Return the (X, Y) coordinate for the center point of the cell that contains the specified text.  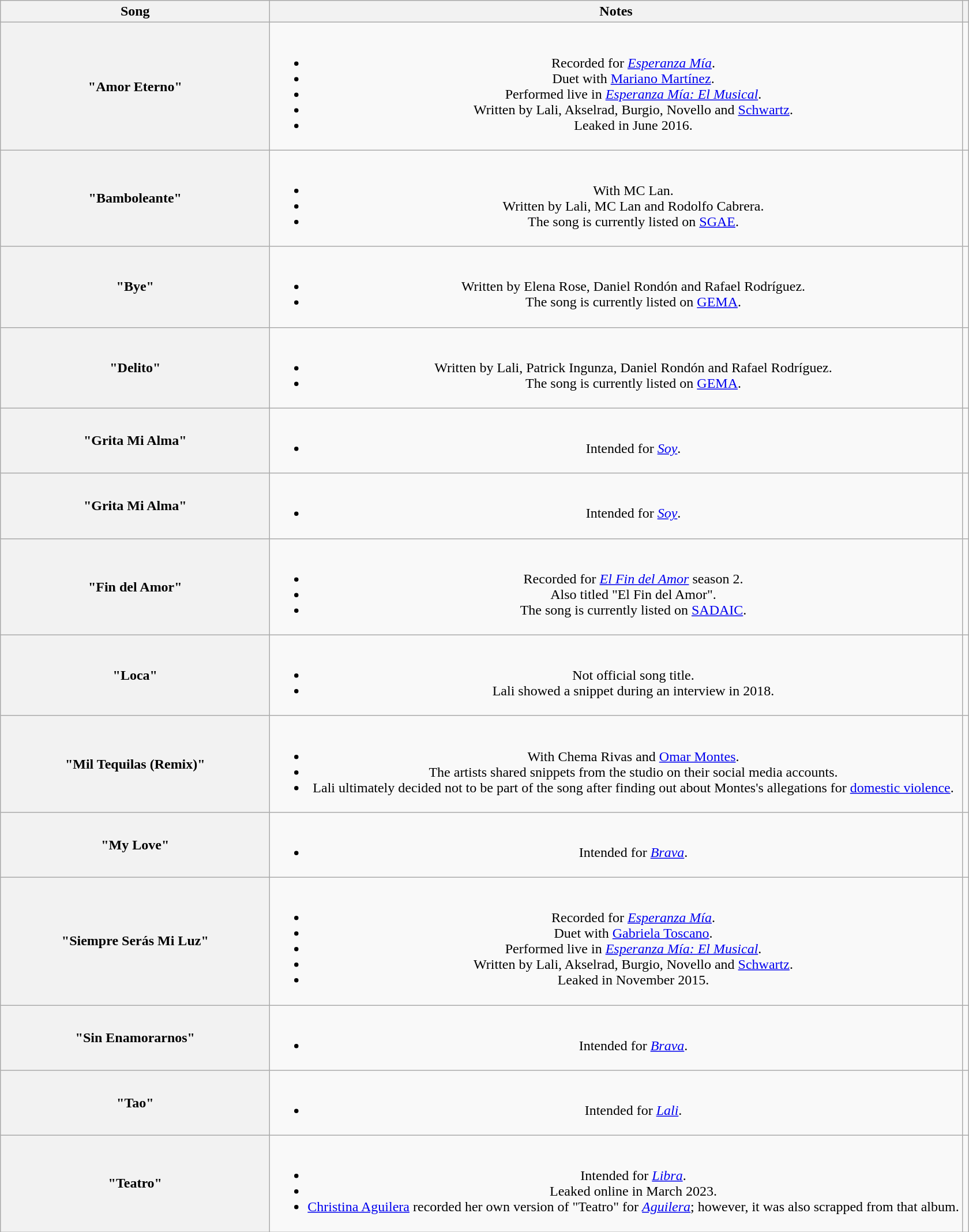
Notes (616, 12)
Written by Elena Rose, Daniel Rondón and Rafael Rodríguez.The song is currently listed on GEMA. (616, 287)
"Bamboleante" (135, 199)
"Mil Tequilas (Remix)" (135, 764)
"Fin del Amor" (135, 586)
"Amor Eterno" (135, 87)
Written by Lali, Patrick Ingunza, Daniel Rondón and Rafael Rodríguez.The song is currently listed on GEMA. (616, 368)
"Teatro" (135, 1184)
"Tao" (135, 1103)
Song (135, 12)
"My Love" (135, 845)
"Delito" (135, 368)
Not official song title.Lali showed a snippet during an interview in 2018. (616, 675)
"Bye" (135, 287)
Recorded for El Fin del Amor season 2.Also titled "El Fin del Amor".The song is currently listed on SADAIC. (616, 586)
"Siempre Serás Mi Luz" (135, 941)
With MC Lan.Written by Lali, MC Lan and Rodolfo Cabrera.The song is currently listed on SGAE. (616, 199)
"Loca" (135, 675)
Intended for Lali. (616, 1103)
"Sin Enamorarnos" (135, 1038)
